For the text-containing cell, return its midpoint in (X, Y) coordinate format. 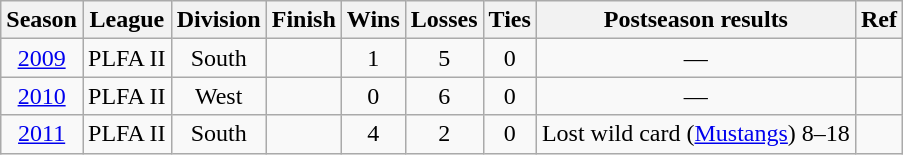
1 (373, 58)
Lost wild card (Mustangs) 8–18 (696, 134)
West (218, 96)
Division (218, 20)
Wins (373, 20)
2010 (42, 96)
2 (444, 134)
4 (373, 134)
6 (444, 96)
2011 (42, 134)
Losses (444, 20)
Season (42, 20)
Ref (878, 20)
League (126, 20)
Finish (304, 20)
Ties (510, 20)
Postseason results (696, 20)
2009 (42, 58)
5 (444, 58)
